Pinpoint the cell where the given text exists, returning its [X, Y] midpoint coordinate. 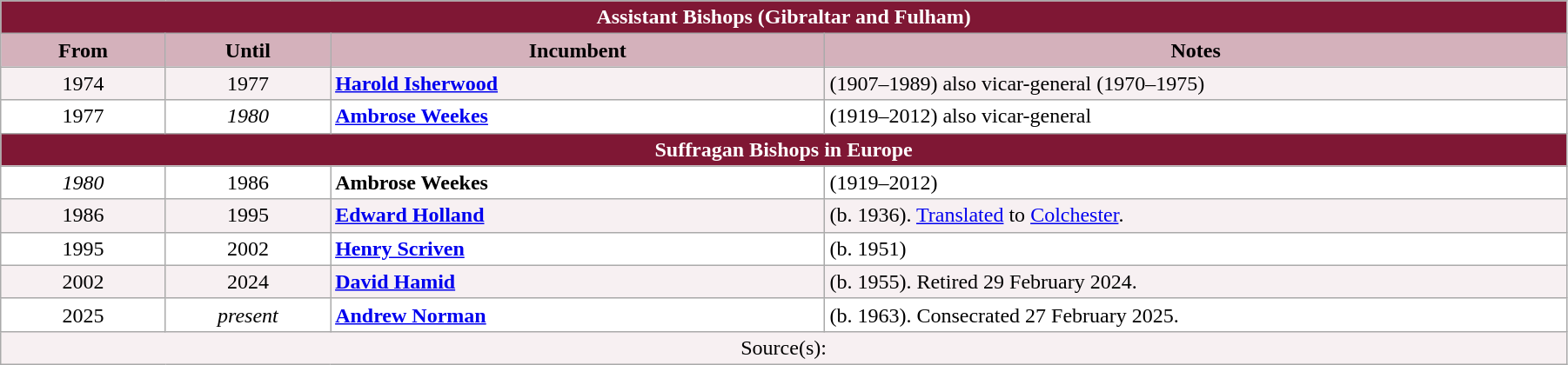
Andrew Norman [578, 315]
(b. 1936). Translated to Colchester. [1196, 216]
Source(s): [784, 348]
present [247, 315]
From [84, 50]
Notes [1196, 50]
Edward Holland [578, 216]
Suffragan Bishops in Europe [784, 149]
Incumbent [578, 50]
(b. 1955). Retired 29 February 2024. [1196, 282]
(1919–2012) [1196, 182]
2024 [247, 282]
Until [247, 50]
(1919–2012) also vicar-general [1196, 116]
Harold Isherwood [578, 83]
(b. 1951) [1196, 249]
2025 [84, 315]
(1907–1989) also vicar-general (1970–1975) [1196, 83]
Henry Scriven [578, 249]
David Hamid [578, 282]
(b. 1963). Consecrated 27 February 2025. [1196, 315]
Assistant Bishops (Gibraltar and Fulham) [784, 17]
1974 [84, 83]
